Detect which cell encompasses the target text, then output its [X, Y] center coordinate. 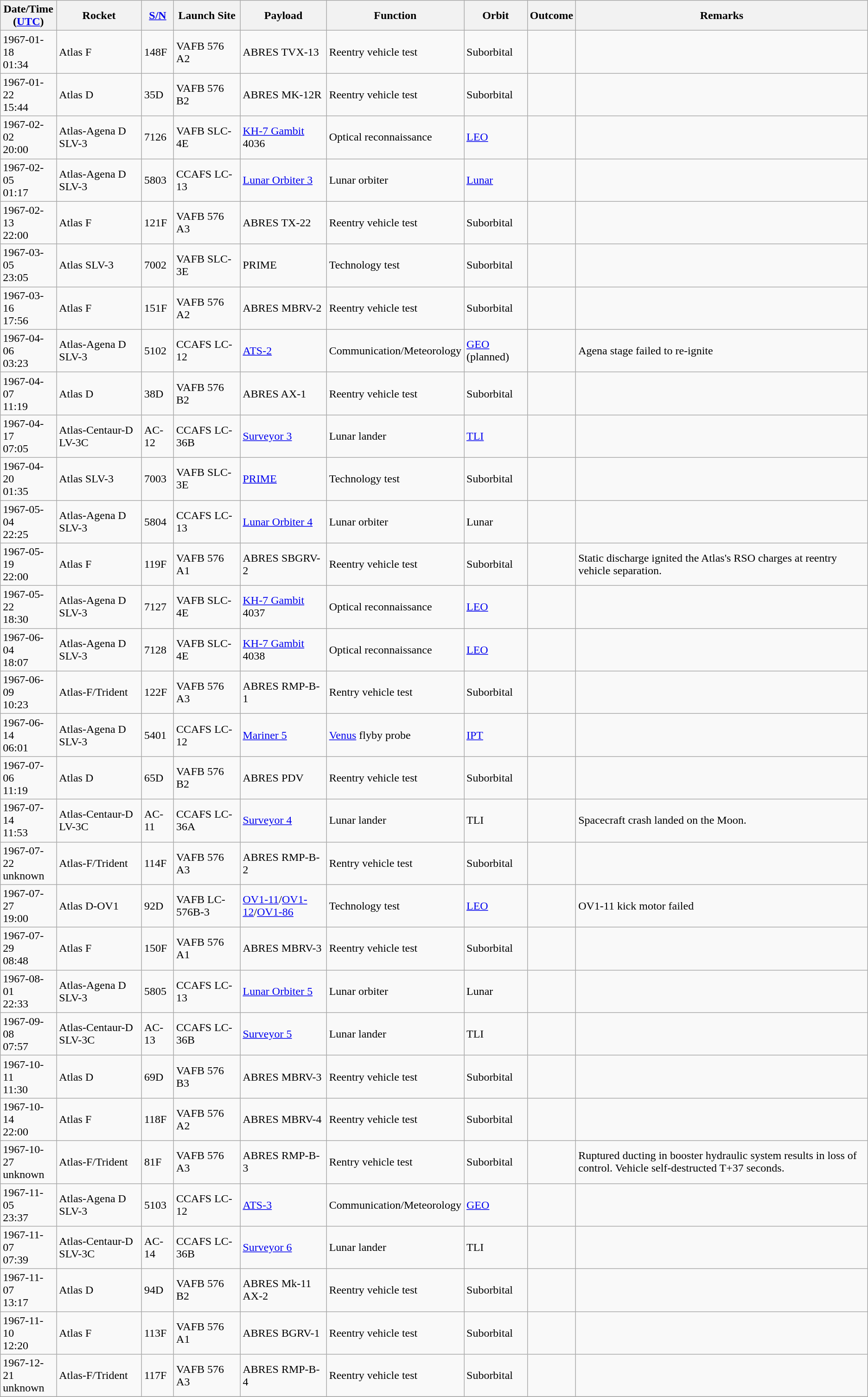
69D [158, 1077]
ABRES SBGRV-2 [283, 564]
VAFB 576 B3 [207, 1077]
1967-07-2719:00 [29, 906]
Remarks [722, 16]
ATS-2 [283, 351]
ABRES PDV [283, 778]
1967-02-1322:00 [29, 223]
ABRES RMP-B-1 [283, 692]
Orbit [495, 16]
Rocket [99, 16]
1967-10-27unknown [29, 1162]
ABRES Mk-11 AX-2 [283, 1290]
Mariner 5 [283, 735]
Lunar Orbiter 5 [283, 991]
Atlas D-OV1 [99, 906]
38D [158, 393]
148F [158, 52]
94D [158, 1290]
Spacecraft crash landed on the Moon. [722, 820]
7003 [158, 479]
1967-04-0711:19 [29, 393]
CCAFS LC-36A [207, 820]
Surveyor 5 [283, 1034]
ATS-3 [283, 1205]
122F [158, 692]
1967-04-0603:23 [29, 351]
Surveyor 4 [283, 820]
5803 [158, 180]
1967-11-0523:37 [29, 1205]
65D [158, 778]
S/N [158, 16]
ABRES AX-1 [283, 393]
KH-7 Gambit 4038 [283, 650]
Surveyor 3 [283, 436]
ABRES MBRV-4 [283, 1119]
ABRES BGRV-1 [283, 1333]
5804 [158, 521]
1967-11-0713:17 [29, 1290]
1967-10-1422:00 [29, 1119]
1967-02-0501:17 [29, 180]
1967-05-2218:30 [29, 607]
7002 [158, 265]
OV1-11 kick motor failed [722, 906]
AC-12 [158, 436]
AC-11 [158, 820]
Function [395, 16]
AC-14 [158, 1248]
118F [158, 1119]
1967-07-2908:48 [29, 948]
119F [158, 564]
1967-09-0807:57 [29, 1034]
1967-08-0122:33 [29, 991]
1967-06-0910:23 [29, 692]
5102 [158, 351]
1967-01-1801:34 [29, 52]
5401 [158, 735]
Surveyor 6 [283, 1248]
1967-07-0611:19 [29, 778]
1967-02-0220:00 [29, 137]
121F [158, 223]
ABRES TVX-13 [283, 52]
7126 [158, 137]
VAFB LC-576B-3 [207, 906]
1967-11-1012:20 [29, 1333]
5805 [158, 991]
OV1-11/OV1-12/OV1-86 [283, 906]
7128 [158, 650]
1967-03-0523:05 [29, 265]
151F [158, 308]
Ruptured ducting in booster hydraulic system results in loss of control. Vehicle self-destructed T+37 seconds. [722, 1162]
1967-06-0418:07 [29, 650]
ABRES TX-22 [283, 223]
1967-12-21unknown [29, 1376]
114F [158, 863]
KH-7 Gambit 4036 [283, 137]
ABRES RMP-B-4 [283, 1376]
AC-13 [158, 1034]
Lunar Orbiter 4 [283, 521]
ABRES RMP-B-2 [283, 863]
1967-01-2215:44 [29, 95]
ABRES MK-12R [283, 95]
113F [158, 1333]
150F [158, 948]
117F [158, 1376]
KH-7 Gambit 4037 [283, 607]
ABRES MBRV-2 [283, 308]
1967-10-1111:30 [29, 1077]
Lunar Orbiter 3 [283, 180]
81F [158, 1162]
1967-06-1406:01 [29, 735]
1967-04-2001:35 [29, 479]
ABRES RMP-B-3 [283, 1162]
Venus flyby probe [395, 735]
Payload [283, 16]
Launch Site [207, 16]
1967-05-0422:25 [29, 521]
1967-05-1922:00 [29, 564]
GEO (planned) [495, 351]
1967-11-0707:39 [29, 1248]
35D [158, 95]
1967-04-1707:05 [29, 436]
Date/Time(UTC) [29, 16]
Outcome [551, 16]
7127 [158, 607]
5103 [158, 1205]
1967-07-1411:53 [29, 820]
IPT [495, 735]
Agena stage failed to re-ignite [722, 351]
1967-03-1617:56 [29, 308]
Static discharge ignited the Atlas's RSO charges at reentry vehicle separation. [722, 564]
1967-07-22unknown [29, 863]
92D [158, 906]
GEO [495, 1205]
